Search for the cell housing the specified text and yield its [X, Y] center coordinate. 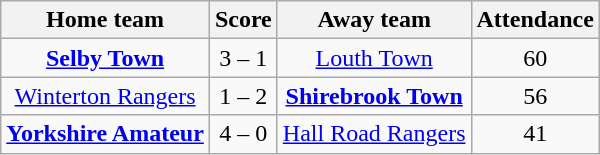
Attendance [535, 20]
Winterton Rangers [106, 96]
Selby Town [106, 58]
Yorkshire Amateur [106, 134]
60 [535, 58]
3 – 1 [243, 58]
1 – 2 [243, 96]
41 [535, 134]
Away team [374, 20]
Home team [106, 20]
4 – 0 [243, 134]
Hall Road Rangers [374, 134]
56 [535, 96]
Score [243, 20]
Shirebrook Town [374, 96]
Louth Town [374, 58]
